For the text-containing cell, return its midpoint in (x, y) coordinate format. 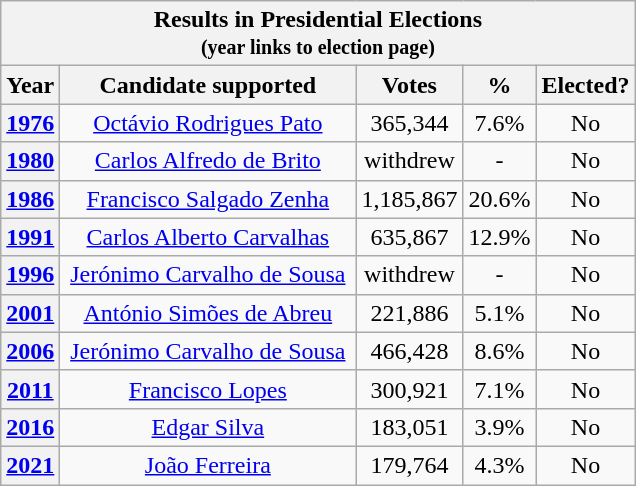
António Simões de Abreu (208, 313)
Carlos Alfredo de Brito (208, 161)
Carlos Alberto Carvalhas (208, 237)
Edgar Silva (208, 427)
1986 (30, 199)
1,185,867 (410, 199)
2021 (30, 465)
179,764 (410, 465)
2006 (30, 351)
5.1% (500, 313)
221,886 (410, 313)
2001 (30, 313)
365,344 (410, 123)
João Ferreira (208, 465)
Results in Presidential Elections (year links to election page) (318, 34)
300,921 (410, 389)
20.6% (500, 199)
1980 (30, 161)
Octávio Rodrigues Pato (208, 123)
8.6% (500, 351)
Candidate supported (208, 85)
Year (30, 85)
7.1% (500, 389)
12.9% (500, 237)
635,867 (410, 237)
% (500, 85)
1976 (30, 123)
2016 (30, 427)
7.6% (500, 123)
2011 (30, 389)
3.9% (500, 427)
Votes (410, 85)
466,428 (410, 351)
1996 (30, 275)
1991 (30, 237)
Francisco Lopes (208, 389)
4.3% (500, 465)
Francisco Salgado Zenha (208, 199)
183,051 (410, 427)
Elected? (586, 85)
